For the text-containing cell, return its midpoint in [X, Y] coordinate format. 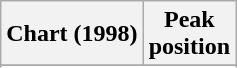
Peakposition [189, 34]
Chart (1998) [72, 34]
